Scan for the cell matching the given text and deliver its (X, Y) coordinate at center. 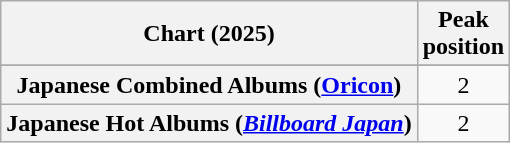
Japanese Hot Albums (Billboard Japan) (209, 123)
Japanese Combined Albums (Oricon) (209, 85)
Peakposition (463, 34)
Chart (2025) (209, 34)
